Identify which cell holds the provided text, then report its [x, y] central coordinate. 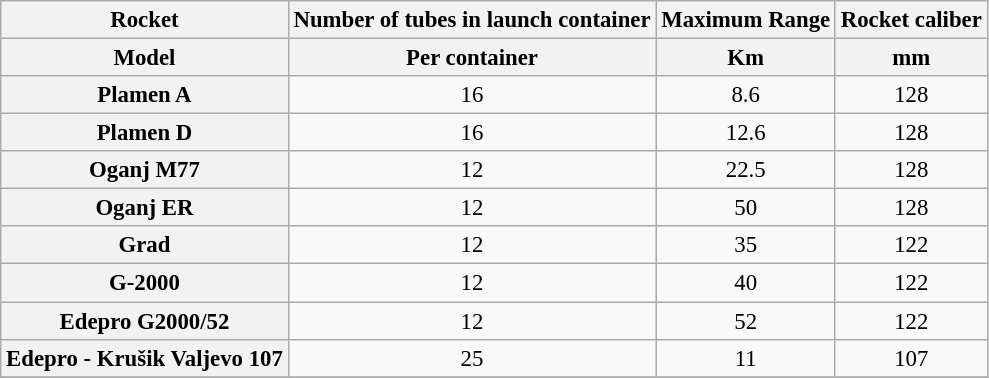
Oganj ER [144, 208]
Rocket [144, 20]
Maximum Range [746, 20]
107 [911, 358]
Plamen D [144, 133]
Km [746, 58]
52 [746, 321]
12.6 [746, 133]
40 [746, 283]
Rocket caliber [911, 20]
G-2000 [144, 283]
35 [746, 245]
50 [746, 208]
Oganj M77 [144, 170]
Grad [144, 245]
Edepro - Krušik Valjevo 107 [144, 358]
25 [472, 358]
Plamen A [144, 95]
Edepro G2000/52 [144, 321]
Model [144, 58]
Per container [472, 58]
11 [746, 358]
Number of tubes in launch container [472, 20]
22.5 [746, 170]
mm [911, 58]
8.6 [746, 95]
